For the text-containing cell, return its midpoint in (X, Y) coordinate format. 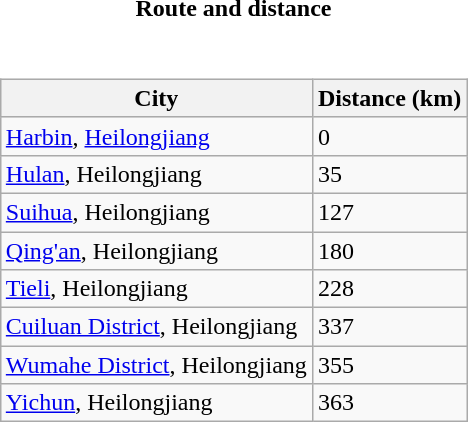
127 (389, 212)
Tieli, Heilongjiang (156, 289)
City (156, 98)
35 (389, 174)
Wumahe District, Heilongjiang (156, 365)
Cuiluan District, Heilongjiang (156, 327)
Suihua, Heilongjiang (156, 212)
Harbin, Heilongjiang (156, 136)
Yichun, Heilongjiang (156, 403)
228 (389, 289)
Distance (km) (389, 98)
Hulan, Heilongjiang (156, 174)
0 (389, 136)
363 (389, 403)
355 (389, 365)
180 (389, 251)
337 (389, 327)
Qing'an, Heilongjiang (156, 251)
